Scan for the cell matching the given text and deliver its [x, y] coordinate at center. 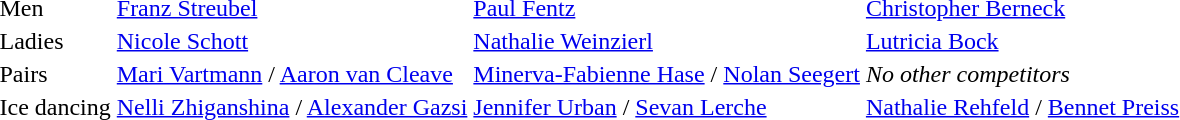
Minerva-Fabienne Hase / Nolan Seegert [667, 74]
Nathalie Weinzierl [667, 41]
Lutricia Bock [1022, 41]
No other competitors [1022, 74]
Mari Vartmann / Aaron van Cleave [292, 74]
Nicole Schott [292, 41]
